Return the (X, Y) coordinate for the center point of the cell that contains the specified text.  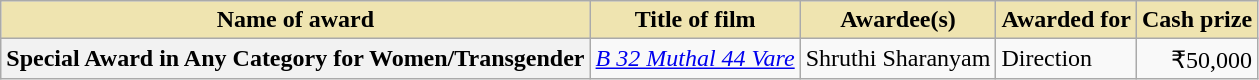
Cash prize (1198, 20)
₹50,000 (1198, 59)
Direction (1066, 59)
Special Award in Any Category for Women/Transgender (296, 59)
Title of film (695, 20)
Awarded for (1066, 20)
Awardee(s) (898, 20)
B 32 Muthal 44 Vare (695, 59)
Name of award (296, 20)
Shruthi Sharanyam (898, 59)
